Determine the (x, y) coordinate at the center of the cell enclosing the given text.  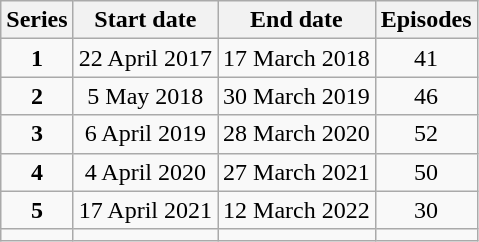
27 March 2021 (297, 172)
6 April 2019 (145, 134)
17 March 2018 (297, 58)
22 April 2017 (145, 58)
17 April 2021 (145, 210)
3 (37, 134)
2 (37, 96)
1 (37, 58)
50 (426, 172)
30 (426, 210)
5 (37, 210)
Episodes (426, 20)
5 May 2018 (145, 96)
46 (426, 96)
End date (297, 20)
28 March 2020 (297, 134)
12 March 2022 (297, 210)
Start date (145, 20)
30 March 2019 (297, 96)
52 (426, 134)
4 April 2020 (145, 172)
4 (37, 172)
41 (426, 58)
Series (37, 20)
